Provide the (X, Y) coordinate of the cell's center where the given text is located.  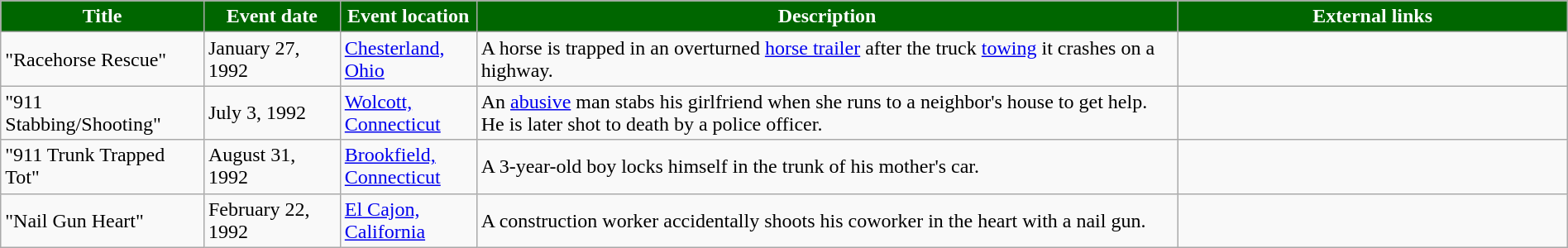
An abusive man stabs his girlfriend when she runs to a neighbor's house to get help. He is later shot to death by a police officer. (827, 112)
Event date (271, 17)
Wolcott, Connecticut (409, 112)
July 3, 1992 (271, 112)
Title (103, 17)
August 31, 1992 (271, 167)
External links (1373, 17)
Description (827, 17)
Brookfield, Connecticut (409, 167)
A 3-year-old boy locks himself in the trunk of his mother's car. (827, 167)
El Cajon, California (409, 220)
Event location (409, 17)
January 27, 1992 (271, 60)
"911 Stabbing/Shooting" (103, 112)
A horse is trapped in an overturned horse trailer after the truck towing it crashes on a highway. (827, 60)
A construction worker accidentally shoots his coworker in the heart with a nail gun. (827, 220)
"Racehorse Rescue" (103, 60)
February 22, 1992 (271, 220)
"911 Trunk Trapped Tot" (103, 167)
Chesterland, Ohio (409, 60)
"Nail Gun Heart" (103, 220)
